Output the [x, y] coordinate of the center of the cell containing the given text.  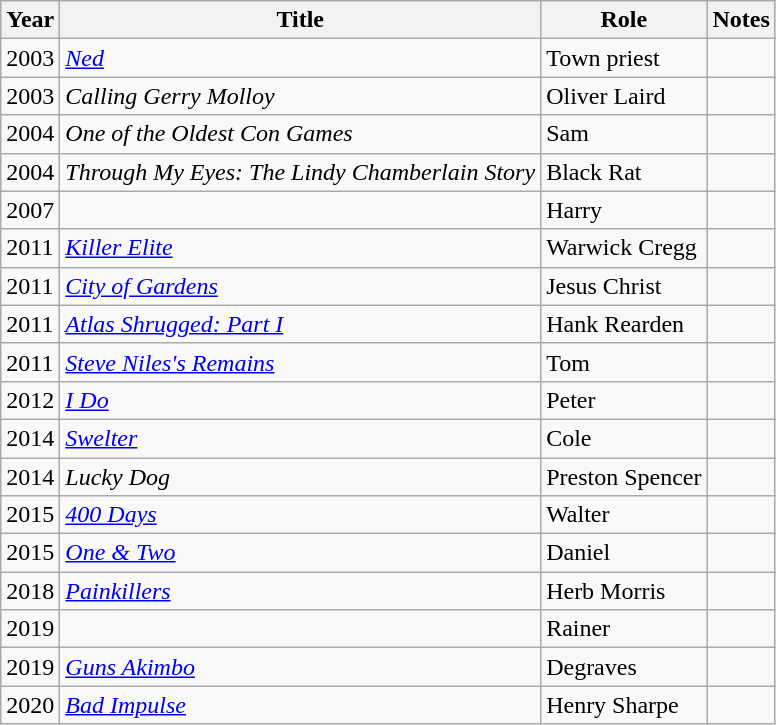
Bad Impulse [300, 705]
Cole [624, 438]
Lucky Dog [300, 477]
Steve Niles's Remains [300, 362]
2018 [30, 591]
Killer Elite [300, 248]
One & Two [300, 553]
Title [300, 20]
Year [30, 20]
One of the Oldest Con Games [300, 134]
Ned [300, 58]
Role [624, 20]
Hank Rearden [624, 324]
Guns Akimbo [300, 667]
Black Rat [624, 172]
I Do [300, 400]
Harry [624, 210]
Sam [624, 134]
Walter [624, 515]
Calling Gerry Molloy [300, 96]
Swelter [300, 438]
2020 [30, 705]
Oliver Laird [624, 96]
Tom [624, 362]
Town priest [624, 58]
City of Gardens [300, 286]
Rainer [624, 629]
Daniel [624, 553]
Herb Morris [624, 591]
2012 [30, 400]
2007 [30, 210]
Preston Spencer [624, 477]
Through My Eyes: The Lindy Chamberlain Story [300, 172]
Henry Sharpe [624, 705]
Degraves [624, 667]
Peter [624, 400]
Notes [741, 20]
Painkillers [300, 591]
400 Days [300, 515]
Warwick Cregg [624, 248]
Atlas Shrugged: Part I [300, 324]
Jesus Christ [624, 286]
